Scan for the cell matching the given text and deliver its (X, Y) coordinate at center. 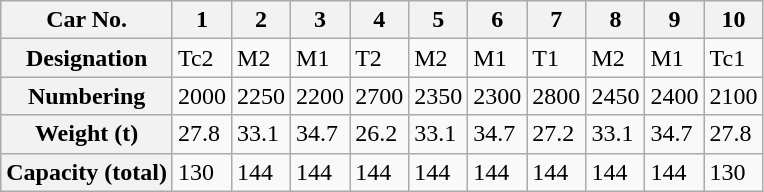
Weight (t) (87, 134)
8 (616, 20)
2000 (202, 96)
2300 (498, 96)
Designation (87, 58)
9 (674, 20)
2800 (556, 96)
Tc1 (734, 58)
6 (498, 20)
10 (734, 20)
2350 (438, 96)
Numbering (87, 96)
2200 (320, 96)
2450 (616, 96)
27.2 (556, 134)
Tc2 (202, 58)
2400 (674, 96)
2 (262, 20)
2700 (380, 96)
26.2 (380, 134)
2100 (734, 96)
2250 (262, 96)
Capacity (total) (87, 172)
T1 (556, 58)
Car No. (87, 20)
4 (380, 20)
3 (320, 20)
5 (438, 20)
7 (556, 20)
T2 (380, 58)
1 (202, 20)
